Extract the [X, Y] coordinate from the center of the cell holding the provided text.  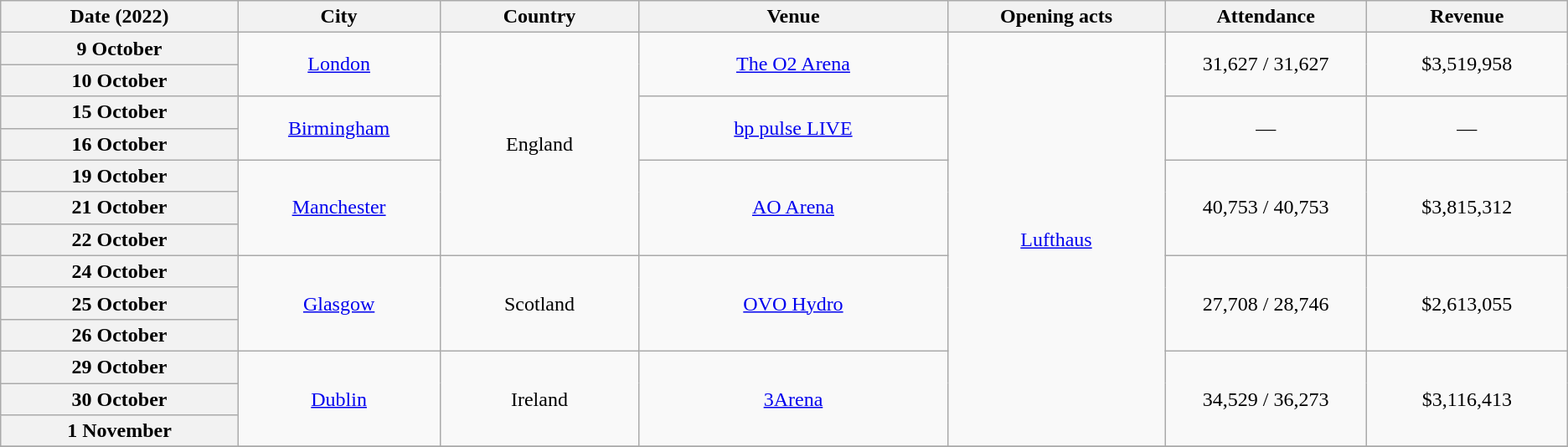
Manchester [338, 208]
25 October [119, 303]
9 October [119, 49]
Venue [793, 17]
Glasgow [338, 303]
London [338, 64]
$2,613,055 [1467, 303]
$3,519,958 [1467, 64]
Attendance [1266, 17]
31,627 / 31,627 [1266, 64]
bp pulse LIVE [793, 128]
15 October [119, 112]
OVO Hydro [793, 303]
Opening acts [1056, 17]
England [539, 144]
16 October [119, 144]
24 October [119, 271]
40,753 / 40,753 [1266, 208]
City [338, 17]
Birmingham [338, 128]
The O2 Arena [793, 64]
Dublin [338, 398]
1 November [119, 431]
29 October [119, 367]
3Arena [793, 398]
30 October [119, 399]
21 October [119, 208]
AO Arena [793, 208]
$3,116,413 [1467, 398]
10 October [119, 80]
Date (2022) [119, 17]
Scotland [539, 303]
22 October [119, 239]
27,708 / 28,746 [1266, 303]
$3,815,312 [1467, 208]
19 October [119, 176]
Country [539, 17]
26 October [119, 335]
Lufthaus [1056, 239]
34,529 / 36,273 [1266, 398]
Revenue [1467, 17]
Ireland [539, 398]
